Scan for the cell matching the given text and deliver its (x, y) coordinate at center. 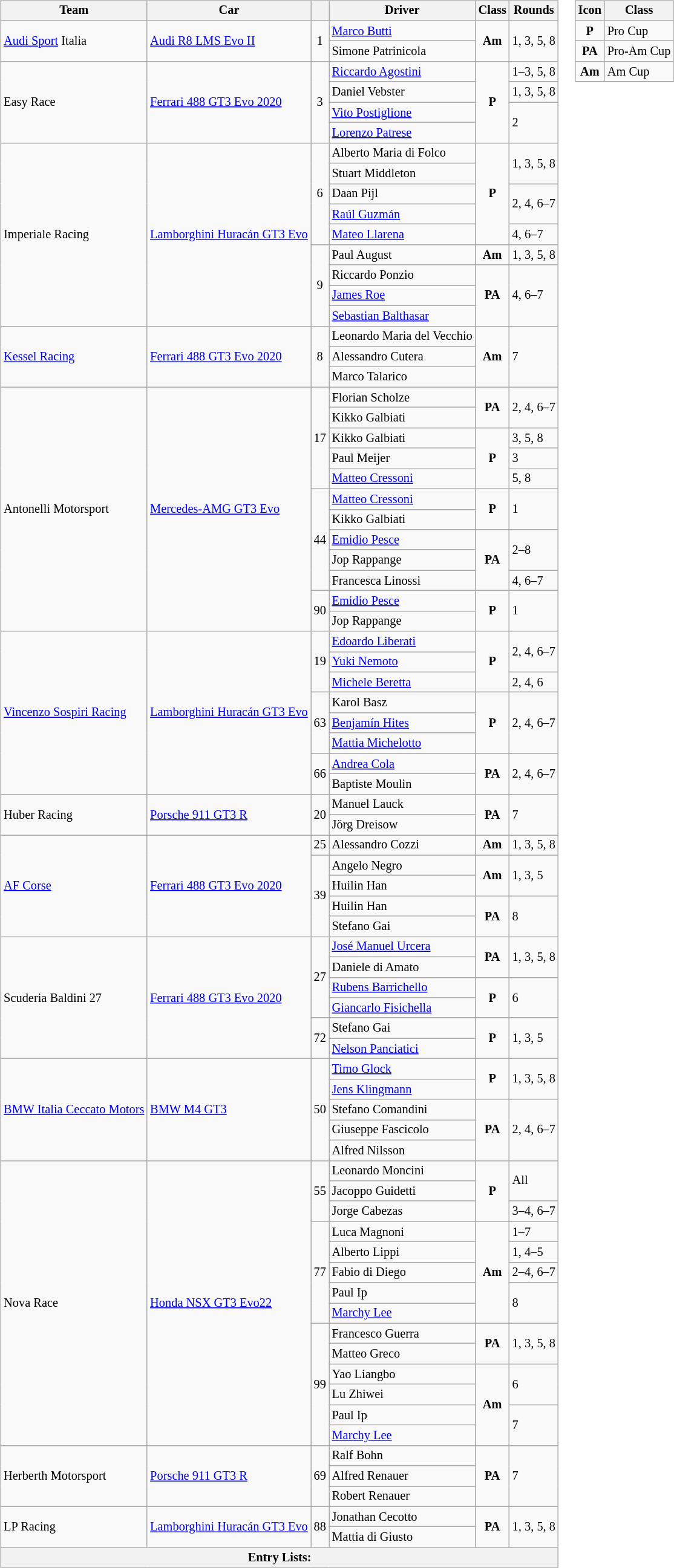
72 (320, 1038)
Marco Talarico (402, 377)
9 (320, 285)
3, 5, 8 (534, 438)
Paul Meijer (402, 458)
Giuseppe Fascicolo (402, 1130)
Alessandro Cutera (402, 357)
69 (320, 1475)
AF Corse (74, 886)
Andrea Cola (402, 764)
Antonelli Motorsport (74, 509)
17 (320, 438)
Alberto Maria di Folco (402, 153)
BMW Italia Ceccato Motors (74, 1110)
99 (320, 1384)
Jorge Cabezas (402, 1211)
Mateo Llarena (402, 235)
77 (320, 1272)
1, 4–5 (534, 1252)
Huber Racing (74, 814)
Angelo Negro (402, 865)
Matteo Greco (402, 1354)
Marco Butti (402, 31)
Entry Lists: (280, 1558)
Audi R8 LMS Evo II (229, 41)
25 (320, 845)
Pro-Am Cup (639, 51)
Vincenzo Sospiri Racing (74, 712)
Mattia Michelotto (402, 743)
2–8 (534, 550)
Driver (402, 11)
1–7 (534, 1232)
Manuel Lauck (402, 804)
27 (320, 977)
Francesco Guerra (402, 1333)
Florian Scholze (402, 397)
55 (320, 1191)
Imperiale Racing (74, 235)
2, 4, 6 (534, 682)
Lorenzo Patrese (402, 133)
Luca Magnoni (402, 1232)
Ralf Bohn (402, 1456)
Jonathan Cecotto (402, 1517)
2 (534, 122)
Scuderia Baldini 27 (74, 998)
Benjamín Hites (402, 723)
1–3, 5, 8 (534, 72)
Fabio di Diego (402, 1272)
Leonardo Moncini (402, 1171)
Audi Sport Italia (74, 41)
Honda NSX GT3 Evo22 (229, 1303)
Raúl Guzmán (402, 214)
Daniele di Amato (402, 967)
Yuki Nemoto (402, 662)
Rounds (534, 11)
3–4, 6–7 (534, 1211)
50 (320, 1110)
Herberth Motorsport (74, 1475)
Nova Race (74, 1303)
LP Racing (74, 1526)
Riccardo Agostini (402, 72)
Vito Postiglione (402, 112)
20 (320, 814)
90 (320, 611)
Robert Renauer (402, 1497)
Mattia di Giusto (402, 1537)
Car (229, 11)
James Roe (402, 296)
Alberto Lippi (402, 1252)
39 (320, 896)
Sebastian Balthasar (402, 316)
Yao Liangbo (402, 1374)
Easy Race (74, 103)
Leonardo Maria del Vecchio (402, 336)
Jens Klingmann (402, 1089)
Stuart Middleton (402, 174)
Daan Pijl (402, 194)
BMW M4 GT3 (229, 1110)
José Manuel Urcera (402, 947)
Team (74, 11)
63 (320, 723)
88 (320, 1526)
Rubens Barrichello (402, 987)
Am Cup (639, 72)
Jörg Dreisow (402, 825)
Simone Patrinicola (402, 51)
Stefano Comandini (402, 1110)
19 (320, 662)
Pro Cup (639, 31)
Jacoppo Guidetti (402, 1191)
Mercedes-AMG GT3 Evo (229, 509)
Karol Basz (402, 703)
All (534, 1180)
Edoardo Liberati (402, 642)
Francesca Linossi (402, 581)
Alfred Renauer (402, 1476)
Riccardo Ponzio (402, 275)
Alfred Nilsson (402, 1150)
Nelson Panciatici (402, 1049)
Daniel Vebster (402, 92)
Lu Zhiwei (402, 1394)
Baptiste Moulin (402, 784)
Icon (590, 11)
Paul August (402, 255)
Kessel Racing (74, 357)
Giancarlo Fisichella (402, 1008)
44 (320, 539)
Michele Beretta (402, 682)
5, 8 (534, 479)
Alessandro Cozzi (402, 845)
Timo Glock (402, 1069)
2–4, 6–7 (534, 1272)
66 (320, 774)
